From the cell containing the given text, extract its center point as (X, Y) coordinate. 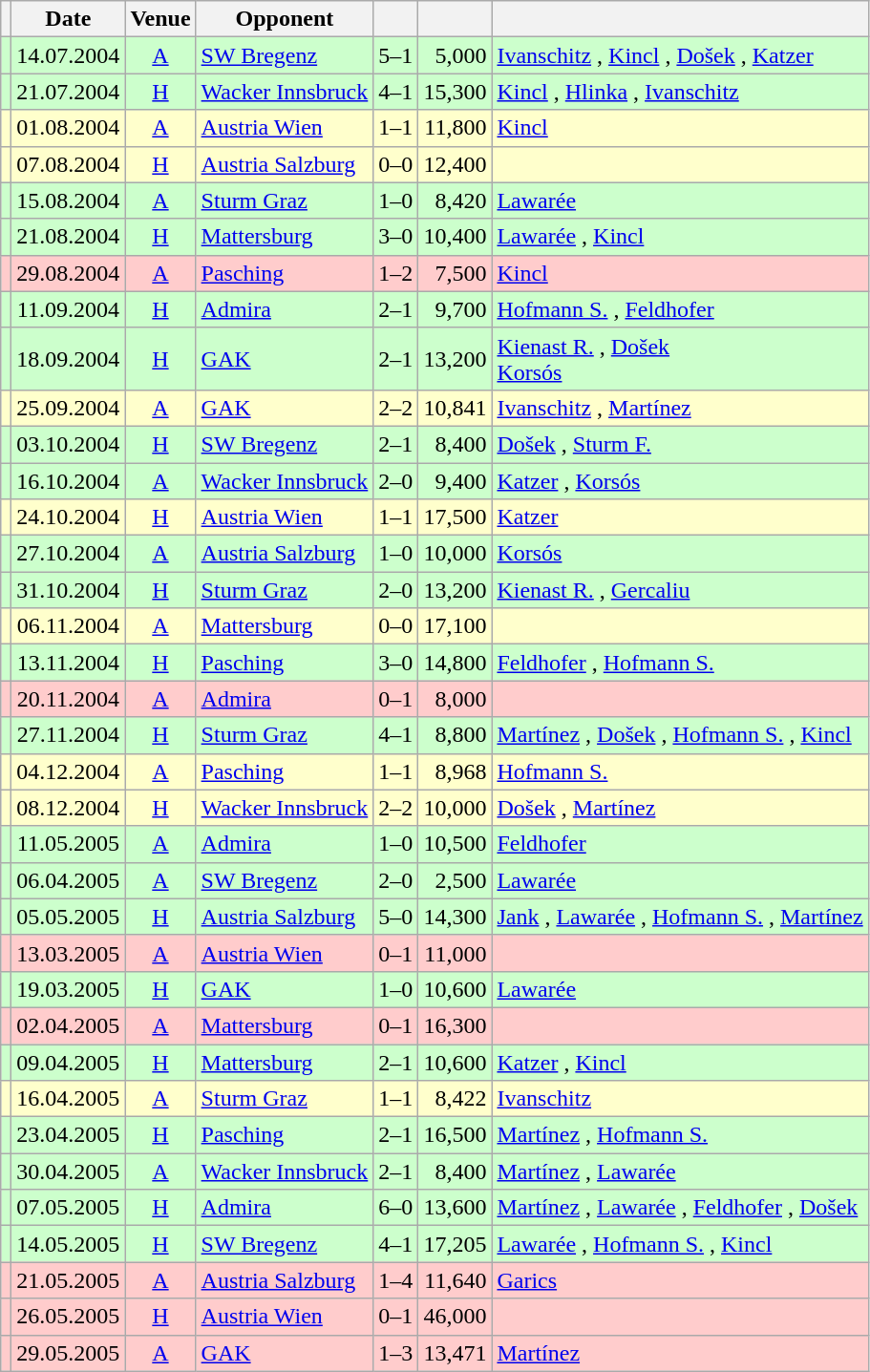
17,100 (455, 626)
14,300 (455, 917)
11,000 (455, 953)
Ivanschitz , Martínez (680, 408)
19.03.2005 (69, 989)
07.08.2004 (69, 164)
24.10.2004 (69, 517)
11.09.2004 (69, 309)
09.04.2005 (69, 1063)
Martínez , Lawarée , Feldhofer , Došek (680, 1208)
10,500 (455, 844)
6–0 (395, 1208)
1–3 (395, 1353)
Katzer , Kincl (680, 1063)
04.12.2004 (69, 771)
8,800 (455, 735)
9,700 (455, 309)
Katzer , Korsós (680, 480)
8,422 (455, 1099)
13,600 (455, 1208)
Martínez (680, 1353)
14.07.2004 (69, 55)
Jank , Lawarée , Hofmann S. , Martínez (680, 917)
10,841 (455, 408)
Hofmann S. (680, 771)
25.09.2004 (69, 408)
15.08.2004 (69, 201)
1–4 (395, 1280)
05.05.2005 (69, 917)
17,500 (455, 517)
31.10.2004 (69, 590)
7,500 (455, 273)
5–1 (395, 55)
27.10.2004 (69, 554)
10,400 (455, 237)
8,968 (455, 771)
21.08.2004 (69, 237)
Venue (160, 19)
Hofmann S. , Feldhofer (680, 309)
Kienast R. , Gercaliu (680, 590)
11,640 (455, 1280)
5,000 (455, 55)
Opponent (285, 19)
16,500 (455, 1135)
21.07.2004 (69, 92)
Garics (680, 1280)
30.04.2005 (69, 1171)
Kincl , Hlinka , Ivanschitz (680, 92)
8,420 (455, 201)
06.04.2005 (69, 880)
5–0 (395, 917)
17,205 (455, 1244)
11,800 (455, 128)
21.05.2005 (69, 1280)
14,800 (455, 663)
03.10.2004 (69, 444)
18.09.2004 (69, 359)
14.05.2005 (69, 1244)
16.10.2004 (69, 480)
Korsós (680, 554)
2,500 (455, 880)
Martínez , Hofmann S. (680, 1135)
Ivanschitz (680, 1099)
Došek , Martínez (680, 808)
Lawarée , Hofmann S. , Kincl (680, 1244)
01.08.2004 (69, 128)
27.11.2004 (69, 735)
Kienast R. , Došek Korsós (680, 359)
06.11.2004 (69, 626)
23.04.2005 (69, 1135)
16,300 (455, 1025)
Martínez , Došek , Hofmann S. , Kincl (680, 735)
02.04.2005 (69, 1025)
8,000 (455, 699)
13.03.2005 (69, 953)
20.11.2004 (69, 699)
29.08.2004 (69, 273)
12,400 (455, 164)
Lawarée , Kincl (680, 237)
07.05.2005 (69, 1208)
1–2 (395, 273)
13.11.2004 (69, 663)
Katzer (680, 517)
29.05.2005 (69, 1353)
15,300 (455, 92)
11.05.2005 (69, 844)
13,471 (455, 1353)
Ivanschitz , Kincl , Došek , Katzer (680, 55)
Feldhofer (680, 844)
Date (69, 19)
16.04.2005 (69, 1099)
Došek , Sturm F. (680, 444)
Martínez , Lawarée (680, 1171)
46,000 (455, 1317)
26.05.2005 (69, 1317)
08.12.2004 (69, 808)
9,400 (455, 480)
Feldhofer , Hofmann S. (680, 663)
